For the text-containing cell, return its midpoint in [X, Y] coordinate format. 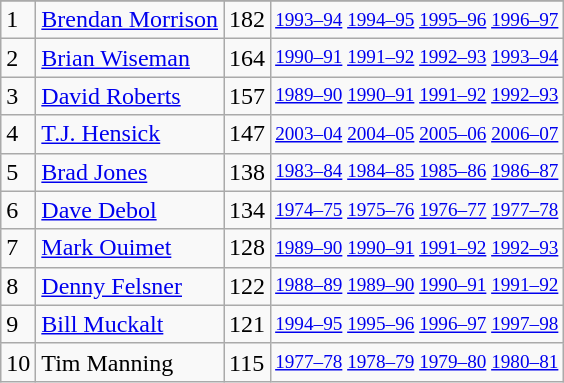
David Roberts [130, 96]
Mark Ouimet [130, 248]
138 [248, 172]
Brad Jones [130, 172]
9 [18, 324]
1 [18, 20]
Brian Wiseman [130, 58]
134 [248, 210]
1990–91 1991–92 1992–93 1993–94 [417, 58]
Dave Debol [130, 210]
Denny Felsner [130, 286]
122 [248, 286]
10 [18, 362]
2003–04 2004–05 2005–06 2006–07 [417, 134]
1994–95 1995–96 1996–97 1997–98 [417, 324]
Tim Manning [130, 362]
7 [18, 248]
128 [248, 248]
T.J. Hensick [130, 134]
2 [18, 58]
6 [18, 210]
3 [18, 96]
Brendan Morrison [130, 20]
Bill Muckalt [130, 324]
1983–84 1984–85 1985–86 1986–87 [417, 172]
4 [18, 134]
182 [248, 20]
8 [18, 286]
147 [248, 134]
1977–78 1978–79 1979–80 1980–81 [417, 362]
164 [248, 58]
157 [248, 96]
5 [18, 172]
1993–94 1994–95 1995–96 1996–97 [417, 20]
1974–75 1975–76 1976–77 1977–78 [417, 210]
1988–89 1989–90 1990–91 1991–92 [417, 286]
121 [248, 324]
115 [248, 362]
